Provide the [x, y] coordinate of the cell's center where the given text is located.  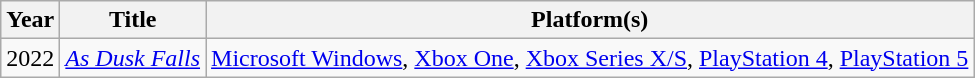
Year [30, 20]
Title [133, 20]
As Dusk Falls [133, 58]
Microsoft Windows, Xbox One, Xbox Series X/S, PlayStation 4, PlayStation 5 [590, 58]
Platform(s) [590, 20]
2022 [30, 58]
